Provide the [x, y] coordinate of the cell's center where the given text is located.  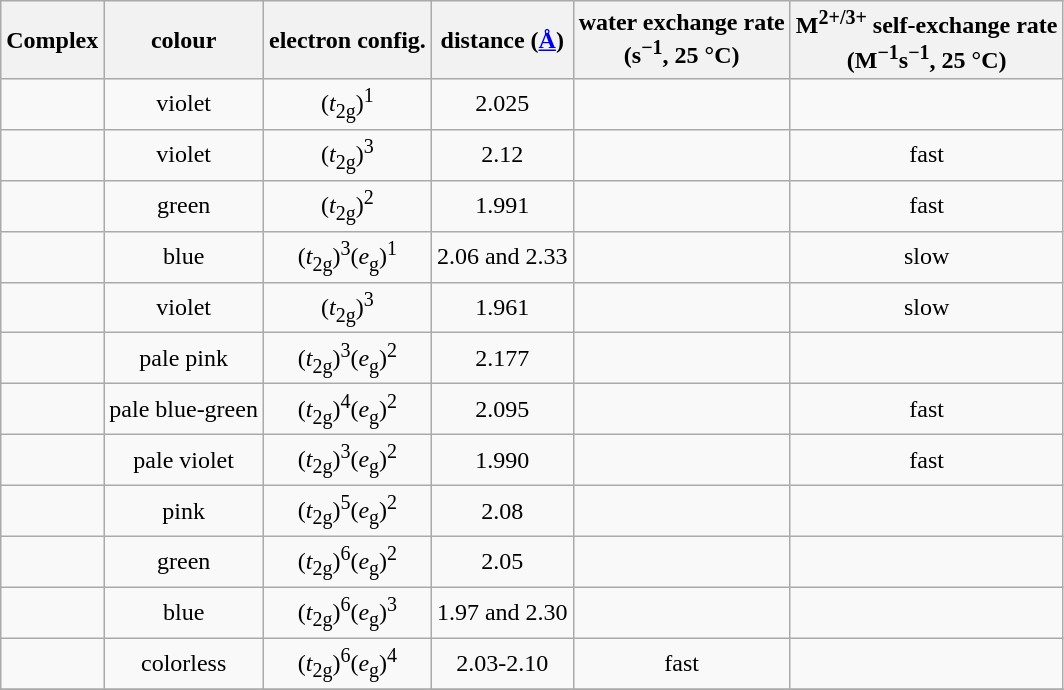
1.991 [502, 206]
colour [184, 40]
M2+/3+ self-exchange rate(M−1s−1, 25 °C) [926, 40]
(t2g)2 [347, 206]
distance (Å) [502, 40]
(t2g)3(eg)1 [347, 256]
2.12 [502, 156]
2.095 [502, 410]
1.990 [502, 460]
2.06 and 2.33 [502, 256]
Complex [52, 40]
2.03-2.10 [502, 664]
pale violet [184, 460]
(t2g)4(eg)2 [347, 410]
electron config. [347, 40]
water exchange rate(s−1, 25 °C) [682, 40]
pale pink [184, 358]
2.025 [502, 104]
pink [184, 510]
1.97 and 2.30 [502, 612]
(t2g)1 [347, 104]
(t2g)6(eg)2 [347, 562]
1.961 [502, 308]
colorless [184, 664]
2.05 [502, 562]
2.177 [502, 358]
pale blue-green [184, 410]
2.08 [502, 510]
(t2g)6(eg)3 [347, 612]
(t2g)6(eg)4 [347, 664]
(t2g)5(eg)2 [347, 510]
